Return [X, Y] of the center of cell containing provided text 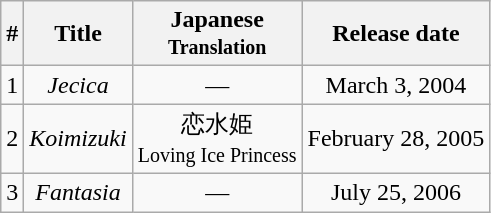
JapaneseTranslation [217, 34]
February 28, 2005 [396, 139]
2 [12, 139]
恋水姫Loving Ice Princess [217, 139]
Jecica [78, 85]
1 [12, 85]
March 3, 2004 [396, 85]
Release date [396, 34]
July 25, 2006 [396, 192]
3 [12, 192]
Title [78, 34]
Koimizuki [78, 139]
# [12, 34]
Fantasia [78, 192]
